From the cell containing the given text, extract its center point as (X, Y) coordinate. 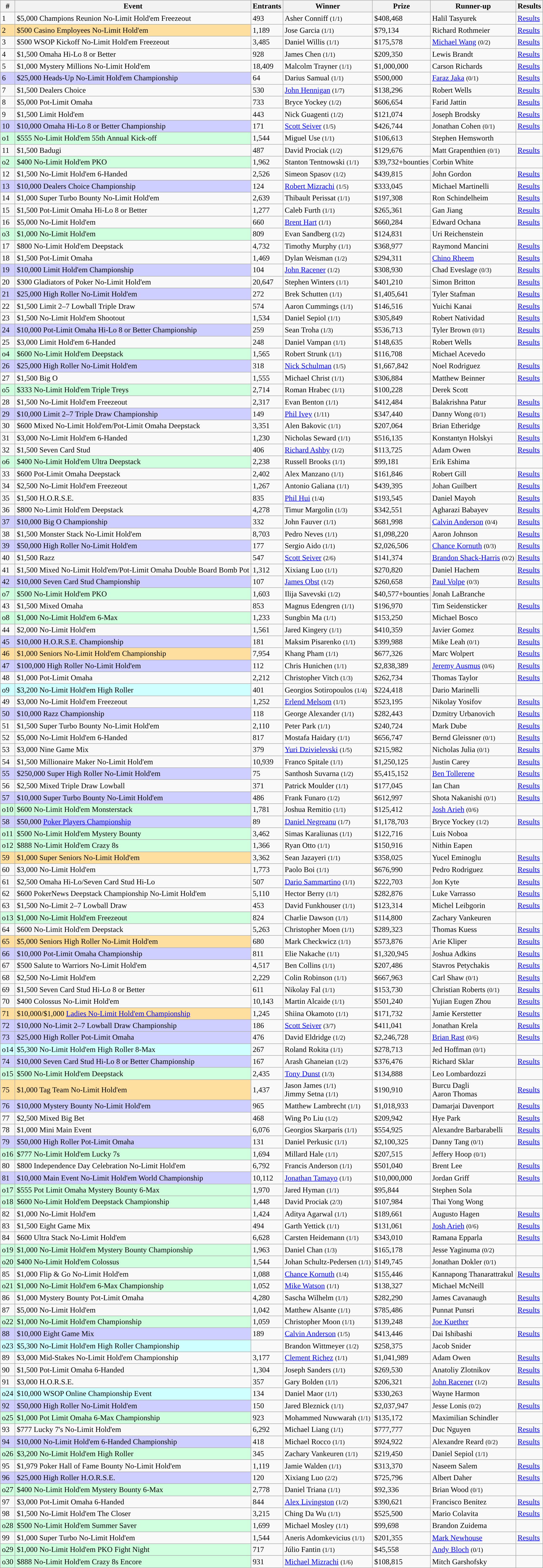
15 (8, 210)
10 (8, 126)
Daniel Maor (1/1) (328, 1394)
Xixiang Luo (1/1) (328, 570)
o6 (8, 462)
Shota Nakanishi (0/1) (473, 798)
$282,443 (401, 714)
$141,374 (401, 558)
$50,000 Poker Players Championship (133, 822)
$10,000 Pot-Limit Omaha Championship (133, 954)
Nikolay Yosifov (473, 702)
177 (267, 546)
Brian Wood (0/1) (473, 1490)
124 (267, 186)
Robert Natividad (473, 318)
David Prociak (2/3) (328, 1202)
Calvin Anderson (0/4) (473, 522)
$400 No-Limit Hold'em Ultra Deepstack (133, 462)
$10,000 Super Turbo Bounty No-Limit Hold'em (133, 798)
o25 (8, 1418)
$1,979 Poker Hall of Fame Bounty No-Limit Hold'em (133, 1466)
$306,884 (401, 378)
Mike Leah (0/1) (473, 642)
$1,500 No-Limit Hold'em Freezeout (133, 402)
40 (8, 558)
$95,844 (401, 1190)
Richard Rothmeier (473, 30)
Jonah LaBranche (473, 594)
47 (8, 666)
Evan Sandberg (1/2) (328, 234)
Sergio Aido (1/1) (328, 546)
67 (8, 966)
$1,500 H.O.R.S.E. (133, 498)
931 (267, 1562)
33 (8, 474)
Christopher Moen (1/1) (328, 930)
76 (8, 1106)
$411,041 (401, 1025)
443 (267, 114)
16 (8, 222)
Matthew Alsante (1/1) (328, 1310)
$250,000 Super High Roller No-Limit Hold'em (133, 774)
Charlie Dawson (1/1) (328, 918)
41 (8, 570)
680 (267, 942)
Mark Checkwicz (1/1) (328, 942)
$1,500 No-Limit Hold'em The Closer (133, 1514)
Agharazi Babayev (473, 510)
817 (267, 738)
493 (267, 18)
406 (267, 450)
Matthew Beinner (473, 378)
$333,045 (401, 186)
272 (267, 294)
Pedro Rodriguez (473, 870)
Alexandre Reard (0/2) (473, 1442)
Jonathan Krela (473, 1025)
$5,415,152 (401, 774)
Roland Rokita (1/1) (328, 1049)
$40,577+bounties (401, 594)
Ramana Epparla (473, 1238)
Damarjai Davenport (473, 1106)
30 (8, 426)
$305,849 (401, 318)
118 (267, 714)
52 (8, 738)
21 (8, 294)
4,517 (267, 966)
Lewis Brandt (473, 54)
$888 No-Limit Hold'em Crazy 8s Encore (133, 1562)
Peter Park (1/1) (328, 726)
186 (267, 1025)
809 (267, 234)
1,119 (267, 1466)
$313,370 (401, 1466)
27 (8, 378)
$399,988 (401, 642)
Carson Richards (473, 66)
68 (8, 978)
90 (8, 1370)
Phil Hui (1/4) (328, 498)
$5,300 No-Limit Hold'em High Roller Championship (133, 1346)
$785,486 (401, 1310)
$201,355 (401, 1538)
$189,661 (401, 1214)
13 (8, 186)
o11 (8, 834)
Gan Jiang (473, 210)
134 (267, 1394)
Mitch Garshofsky (473, 1562)
$1,000 No-Limit Hold'em Mystery Bounty Championship (133, 1250)
Naseem Salem (473, 1466)
$777 Lucky 7's No-Limit Hold'em (133, 1430)
Jeffery Hoop (0/1) (473, 1154)
1,781 (267, 810)
Jordan Griff (473, 1178)
Daniel Triana (1/1) (328, 1490)
69 (8, 990)
$1,178,703 (401, 822)
Daniel Vampan (1/1) (328, 342)
66 (8, 954)
o18 (8, 1202)
1,694 (267, 1154)
2,317 (267, 402)
24 (8, 330)
Paolo Boi (1/1) (328, 870)
Arash Ghaneian (1/2) (328, 1061)
Joseph Brodsky (473, 114)
63 (8, 905)
$3,000 No-Limit Hold'em Freezeout (133, 702)
77 (8, 1118)
Chris Hunichen (1/1) (328, 666)
$129,676 (401, 150)
487 (267, 150)
Jared Kingery (1/1) (328, 630)
$1,000 Super Turbo Bounty No-Limit Hold'em (133, 198)
1,059 (267, 1322)
611 (267, 990)
1,469 (267, 258)
Daniel Negreanu (1/7) (328, 822)
$50,000 High Roller Pot-Limit Omaha (133, 1142)
o9 (8, 690)
Brek Schutten (1/1) (328, 294)
Thomas Taylor (473, 678)
$177,045 (401, 786)
Ching Da Wu (1/1) (328, 1514)
60 (8, 870)
1,230 (267, 438)
Michael Liang (1/1) (328, 1430)
John Fauver (1/1) (328, 522)
3,215 (267, 1514)
Jed Hoffman (0/1) (473, 1049)
$121,074 (401, 114)
$1,500 Dealers Choice (133, 90)
Richard Ashby (1/2) (328, 450)
$500 No-Limit Hold'em PKO (133, 594)
$207,515 (401, 1154)
507 (267, 882)
Danny Wong (0/1) (473, 414)
$573,876 (401, 942)
Erik Eshima (473, 462)
10,143 (267, 1002)
o8 (8, 618)
$300 Gladiators of Poker No-Limit Hold'em (133, 282)
Sean Jazayeri (1/1) (328, 858)
o27 (8, 1490)
Jason James (1/1) Jimmy Setna (1/1) (328, 1089)
o16 (8, 1154)
Maximilian Schindler (473, 1418)
923 (267, 1418)
5,263 (267, 930)
2,435 (267, 1073)
181 (267, 642)
Mark Newhouse (473, 1538)
$10,000 Limit Hold'em Championship (133, 270)
o13 (8, 918)
$92,336 (401, 1490)
31 (8, 438)
Simon Britton (473, 282)
Michael Acevedo (473, 354)
$153,730 (401, 990)
32 (8, 450)
8 (8, 102)
$107,984 (401, 1202)
$501,040 (401, 1166)
$219,450 (401, 1454)
o21 (8, 1286)
$25,000 Heads-Up No-Limit Hold'em Championship (133, 78)
$222,703 (401, 882)
$1,500 Monster Stack No-Limit Hold'em (133, 534)
853 (267, 606)
$600 Ultra Stack No-Limit Hold'em (133, 1238)
$2,026,506 (401, 546)
1 (8, 18)
Jose Garcia (1/1) (328, 30)
Raymond Mancini (473, 246)
John Gordon (473, 174)
$100,228 (401, 390)
2,229 (267, 978)
o28 (8, 1526)
70 (8, 1002)
35 (8, 498)
Alex Manzano (1/1) (328, 474)
$777 No-Limit Hold'em Lucky 7s (133, 1154)
3 (8, 42)
$113,725 (401, 450)
4,732 (267, 246)
$123,314 (401, 905)
o15 (8, 1073)
$660,284 (401, 222)
12 (8, 174)
Mario Colavita (473, 1514)
1,277 (267, 210)
96 (8, 1478)
131 (267, 1142)
120 (267, 1478)
o12 (8, 846)
$5,000 Pot-Limit Omaha (133, 102)
$207,064 (401, 426)
88 (8, 1334)
371 (267, 786)
92 (8, 1406)
o2 (8, 162)
476 (267, 1037)
Simas Karaliunas (1/1) (328, 834)
Matthew Lambrecht (1/1) (328, 1106)
$1,500 No-Limit Hold'em 6-Handed (133, 174)
Brandon Shack-Harris (0/2) (473, 558)
$358,025 (401, 858)
$554,925 (401, 1130)
530 (267, 90)
Hye Park (473, 1118)
2,402 (267, 474)
$413,446 (401, 1334)
267 (267, 1049)
38 (8, 534)
# (8, 6)
Brent Hart (1/1) (328, 222)
Evan Benton (1/1) (328, 402)
$390,621 (401, 1502)
$10,000 Big O Championship (133, 522)
104 (267, 270)
59 (8, 858)
835 (267, 498)
Brandon Wittmeyer (1/2) (328, 1346)
James Cavanaugh (473, 1298)
$3,000 No-Limit Hold'em 6-Handed (133, 438)
$656,747 (401, 738)
Elie Nakache (1/1) (328, 954)
6,292 (267, 1430)
$400 No-Limit Hold'em PKO (133, 162)
Johan Guilbert (473, 486)
$347,440 (401, 414)
$500 No-Limit Hold'em Mystery Bounty (133, 834)
1,437 (267, 1089)
Jamie Kerstetter (473, 1014)
20,647 (267, 282)
$400 Colossus No-Limit Hold'em (133, 1002)
o30 (8, 1562)
1,699 (267, 1526)
$10,000 Seven Card Stud Hi-Lo 8 or Better Championship (133, 1061)
1,233 (267, 618)
2,714 (267, 390)
$1,000 No-Limit Hold'em Championship (133, 1322)
42 (8, 582)
Scott Seiver (1/5) (328, 126)
$1,500 Limit 2–7 Lowball Triple Draw (133, 306)
82 (8, 1214)
2 (8, 30)
$165,178 (401, 1250)
$10,000 Omaha Hi-Lo 8 or Better Championship (133, 126)
$10,000 Main Event No-Limit Hold'em World Championship (133, 1178)
Simeon Spasov (1/2) (328, 174)
Colin Robinson (1/1) (328, 978)
$2,500 No-Limit Hold'em (133, 978)
71 (8, 1014)
Joseph Sanders (1/1) (328, 1370)
9 (8, 114)
$1,000 Mystery Millions No-Limit Hold'em (133, 66)
19 (8, 270)
Mark Dube (473, 726)
$600 No-Limit Hold'em Deepstack Championship (133, 1202)
39 (8, 546)
1,424 (267, 1214)
$408,468 (401, 18)
80 (8, 1166)
$1,500 Badugi (133, 150)
$1,500 Super Turbo Bounty No-Limit Hold'em (133, 726)
Magnus Edengren (1/1) (328, 606)
Zachary Vankeuren (473, 918)
Georgios Sotiropoulos (1/4) (328, 690)
$294,311 (401, 258)
$196,970 (401, 606)
$2,500 No-Limit Hold'em Freezeout (133, 486)
$1,000,000 (401, 66)
20 (8, 282)
$155,446 (401, 1274)
$1,500 Razz (133, 558)
$1,000 No-Limit Hold'em 6-Max (133, 618)
Jesse Yaginuma (0/2) (473, 1250)
$289,323 (401, 930)
$240,724 (401, 726)
$555 Pot Limit Omaha Mystery Bounty 6-Max (133, 1190)
Nithin Eapen (473, 846)
Noel Rodriguez (473, 366)
29 (8, 414)
Johan Schultz-Pedersen (1/1) (328, 1262)
965 (267, 1106)
547 (267, 558)
$600 Pot-Limit Omaha Deepstack (133, 474)
$1,000 Seniors No-Limit Hold'em Championship (133, 654)
Balakrishna Patur (473, 402)
Millard Hale (1/1) (328, 1154)
149 (267, 414)
$270,820 (401, 570)
Chance Kornuth (1/4) (328, 1274)
Wing Po Liu (1/2) (328, 1118)
26 (8, 366)
Antonio Galiana (1/1) (328, 486)
$1,000 No-Limit Hold'em Freezeout (133, 918)
Michael Rocco (1/1) (328, 1442)
o20 (8, 1262)
$139,248 (401, 1322)
$412,484 (401, 402)
167 (267, 1061)
Dzmitry Urbanovich (473, 714)
811 (267, 954)
Carsten Heidemann (1/1) (328, 1238)
83 (8, 1226)
$3,000 Nine Game Mix (133, 750)
Alexandre Barbarabelli (473, 1130)
98 (8, 1514)
4,280 (267, 1298)
$1,500 Mixed No-Limit Hold'em/Pot-Limit Omaha Double Board Bomb Pot (133, 570)
$1,000 Tag Team No-Limit Hold'em (133, 1089)
1,773 (267, 870)
61 (8, 882)
$1,500 No-Limit 2–7 Lowball Draw (133, 905)
$175,578 (401, 42)
o7 (8, 594)
Richard Sklar (473, 1061)
3,462 (267, 834)
$400 No-Limit Hold'em Colossus (133, 1262)
$10,000 Pot-Limit Omaha Hi-Lo 8 or Better Championship (133, 330)
Asher Conniff (1/1) (328, 18)
Ian Chan (473, 786)
$215,982 (401, 750)
$3,000 Limit Hold'em 6-Handed (133, 342)
Konstantyn Holskyi (473, 438)
Tim Seidensticker (473, 606)
$401,210 (401, 282)
David Prociak (1/2) (328, 150)
$1,500 Eight Game Mix (133, 1226)
87 (8, 1310)
Robert Gill (473, 474)
Francisco Benitez (473, 1502)
468 (267, 1118)
Michel Leibgorin (473, 905)
37 (8, 522)
Daniel Chan (1/3) (328, 1250)
$410,359 (401, 630)
$10,000 Dealers Choice Championship (133, 186)
3,177 (267, 1358)
Scott Seiver (3/7) (328, 1025)
Roman Hrabec (1/1) (328, 390)
$278,713 (401, 1049)
94 (8, 1442)
Brian Etheridge (473, 426)
Chino Rheem (473, 258)
o4 (8, 354)
$10,000 No-Limit Hold'em 6-Handed Championship (133, 1442)
733 (267, 102)
36 (8, 510)
$330,263 (401, 1394)
1,970 (267, 1190)
7 (8, 90)
84 (8, 1238)
357 (267, 1382)
717 (267, 1550)
Alen Bakovic (1/1) (328, 426)
$606,654 (401, 102)
99 (8, 1538)
$5,000 Champions Reunion No-Limit Hold'em Freezeout (133, 18)
$10,000 Razz Championship (133, 714)
$1,500 Pot-Limit Omaha Hi-Lo 8 or Better (133, 210)
$600 PokerNews Deepstack Championship No-Limit Hold'em (133, 893)
$1,000 Pot-Limit Omaha (133, 678)
$500,000 (401, 78)
$676,990 (401, 870)
Hector Berry (1/1) (328, 893)
Stephen Winters (1/1) (328, 282)
81 (8, 1178)
Christopher Moon (1/1) (328, 1322)
Yuichi Kanai (473, 306)
Runner-up (473, 6)
$333 No-Limit Hold'em Triple Treys (133, 390)
$368,977 (401, 246)
418 (267, 1442)
$125,412 (401, 810)
Joe Kuether (473, 1322)
Malcolm Trayner (1/1) (328, 66)
Tyler Brown (0/1) (473, 330)
Caleb Furth (1/1) (328, 210)
$5,000 No-Limit Hold'em 6-Handed (133, 738)
Aaron Johnson (473, 534)
Paul Volpe (0/3) (473, 582)
1,052 (267, 1286)
Jared Bleznick (1/1) (328, 1406)
Dylan Weisman (1/2) (328, 258)
Aditya Agarwal (1/1) (328, 1214)
Sean Troha (1/3) (328, 330)
486 (267, 798)
Entrants (267, 6)
Tony Dunst (1/3) (328, 1073)
1,042 (267, 1310)
$400 No-Limit Hold'em Mystery Bounty 6-Max (133, 1490)
Aaron Cummings (1/1) (328, 306)
Nick Guagenti (1/2) (328, 114)
Sascha Wilhelm (1/1) (328, 1298)
$1,041,989 (401, 1358)
$1,000 Super Turbo No-Limit Hold'em (133, 1538)
$1,018,933 (401, 1106)
$260,658 (401, 582)
$725,796 (401, 1478)
$269,530 (401, 1370)
$555 No-Limit Hold'em 55th Annual Kick-off (133, 138)
55 (8, 774)
$777,777 (401, 1430)
Augusto Hagen (473, 1214)
$150,916 (401, 846)
74 (8, 1061)
107 (267, 582)
o3 (8, 234)
Ron Schindelheim (473, 198)
$10,000 Eight Game Mix (133, 1334)
o24 (8, 1394)
Yujian Eugen Zhou (473, 1002)
Jacob Snider (473, 1346)
14 (8, 198)
1,555 (267, 378)
22 (8, 306)
$1,000 No-Limit Hold'em PKO Fight Night (133, 1550)
$525,500 (401, 1514)
248 (267, 342)
6,628 (267, 1238)
$209,350 (401, 54)
73 (8, 1037)
48 (8, 678)
79 (8, 1142)
$1,000 Super Seniors No-Limit Hold'em (133, 858)
58 (8, 822)
Gary Bolden (1/1) (328, 1382)
$197,308 (401, 198)
$2,500 Omaha Hi-Lo/Seven Card Stud Hi-Lo (133, 882)
$5,300 No-Limit Hold'em High Roller 8-Max (133, 1049)
Michael Martinelli (473, 186)
318 (267, 366)
1,534 (267, 318)
$1,500 Limit Hold'em (133, 114)
Stephen Hemsworth (473, 138)
54 (8, 762)
Justin Carey (473, 762)
50 (8, 714)
Wayne Harmon (473, 1394)
$3,000 Mid-Stakes No-Limit Hold'em Championship (133, 1358)
11 (8, 150)
Garth Yettick (1/1) (328, 1226)
1,189 (267, 30)
$536,713 (401, 330)
$108,815 (401, 1562)
Brian Rast (0/6) (473, 1037)
Robert Strunk (1/1) (328, 354)
$2,000 No-Limit Hold'em (133, 630)
$343,010 (401, 1238)
401 (267, 690)
$3,000 No-Limit Hold'em (133, 870)
Michael McNeill (473, 1286)
George Alexander (1/1) (328, 714)
$1,500 Millionaire Maker No-Limit Hold'em (133, 762)
7,954 (267, 654)
3,351 (267, 426)
Kannapong Thanarattrakul (473, 1274)
Luke Varrasso (473, 893)
10,939 (267, 762)
Jonathan Tamayo (1/1) (328, 1178)
1,245 (267, 1014)
Michael Wang (0/2) (473, 42)
Jesse Lonis (0/2) (473, 1406)
57 (8, 798)
$10,000 WSOP Online Championship Event (133, 1394)
$500 Salute to Warriors No-Limit Hold'em (133, 966)
Javier Gomez (473, 630)
$124,831 (401, 234)
844 (267, 1502)
2,639 (267, 198)
6,076 (267, 1130)
$2,037,947 (401, 1406)
Pedro Neves (1/1) (328, 534)
o5 (8, 390)
$1,000 Flip & Go No-Limit Hold'em (133, 1274)
$10,000 Seven Card Stud Championship (133, 582)
Santhosh Suvarna (1/2) (328, 774)
Arie Kliper (473, 942)
5,110 (267, 893)
Leo Lombardozzi (473, 1073)
$122,716 (401, 834)
494 (267, 1226)
Xixiang Luo (2/2) (328, 1478)
4,278 (267, 510)
$3,000 H.O.R.S.E. (133, 1382)
1,252 (267, 702)
43 (8, 606)
332 (267, 522)
1,304 (267, 1370)
Faraz Jaka (0/1) (473, 78)
Jonathan Cohen (0/1) (473, 126)
$39,732+bounties (401, 162)
$523,195 (401, 702)
Brandon Zuidema (473, 1526)
Miguel Use (1/1) (328, 138)
1,561 (267, 630)
Shiina Okamoto (1/1) (328, 1014)
Tyler Stafman (473, 294)
Sungbin Ma (1/1) (328, 618)
1,448 (267, 1202)
Matt Grapenthien (0/1) (473, 150)
Joshua Remitio (1/1) (328, 810)
$1,500 Omaha Hi-Lo 8 or Better (133, 54)
Christopher Vitch (1/3) (328, 678)
$1,500 Seven Card Stud (133, 450)
1,963 (267, 1250)
o14 (8, 1049)
85 (8, 1274)
Corbin White (473, 162)
2,526 (267, 174)
$2,500 Mixed Big Bet (133, 1118)
$153,250 (401, 618)
$516,135 (401, 438)
2,212 (267, 678)
$207,486 (401, 966)
Duc Nguyen (473, 1430)
$681,998 (401, 522)
Daniel Willis (1/1) (328, 42)
o19 (8, 1250)
$1,000 No-Limit Hold'em 6-Max Championship (133, 1286)
Erlend Melsom (1/1) (328, 702)
Nikolay Fal (1/1) (328, 990)
$10,000 Mystery Bounty No-Limit Hold'em (133, 1106)
Thibault Perissat (1/1) (328, 198)
Robert Mizrachi (1/5) (328, 186)
$149,745 (401, 1262)
Thomas Kuess (473, 930)
$924,922 (401, 1442)
Halil Tasyurek (473, 18)
Andy Bloch (0/1) (473, 1550)
45 (8, 642)
$5,000 Seniors High Roller No-Limit Hold'em (133, 942)
$79,134 (401, 30)
$439,815 (401, 174)
Uri Reichenstein (473, 234)
$134,888 (401, 1073)
$500 No-Limit Hold'em Deepstack (133, 1073)
56 (8, 786)
Timur Margolin (1/3) (328, 510)
Daniel Perkusic (1/1) (328, 1142)
$282,876 (401, 893)
Ryan Otto (1/1) (328, 846)
$1,098,220 (401, 534)
$600 No-Limit Hold'em Monsterstack (133, 810)
James Obst (1/2) (328, 582)
1,366 (267, 846)
$600 Mixed No-Limit Hold'em/Pot-Limit Omaha Deepstack (133, 426)
$10,000 H.O.R.S.E. Championship (133, 642)
928 (267, 54)
Chad Eveslage (0/3) (473, 270)
$209,942 (401, 1118)
34 (8, 486)
259 (267, 330)
$45,558 (401, 1550)
1,565 (267, 354)
Maksim Pisarenko (1/1) (328, 642)
$282,290 (401, 1298)
Danny Tang (0/1) (473, 1142)
$25,000 High Roller Pot-Limit Omaha (133, 1037)
$106,613 (401, 138)
Winner (328, 6)
Luis Noboa (473, 834)
$1,500 Pot-Limit Omaha (133, 258)
Frank Funaro (1/2) (328, 798)
Daniel Mayoh (473, 498)
49 (8, 702)
Mostafa Haidary (1/1) (328, 738)
$342,551 (401, 510)
Farid Jattin (473, 102)
$1,000 Pot Limit Omaha 6-Max Championship (133, 1418)
$376,476 (401, 1061)
$1,667,842 (401, 366)
Event (133, 6)
Yuri Dzivielevski (1/5) (328, 750)
o10 (8, 810)
$2,246,728 (401, 1037)
1,603 (267, 594)
$677,326 (401, 654)
Michael Mosley (1/1) (328, 1526)
Dai Ishibashi (473, 1334)
$1,500 Seven Card Stud Hi-Lo 8 or Better (133, 990)
1,312 (267, 570)
2,238 (267, 462)
6 (8, 78)
$800 Independence Day Celebration No-Limit Hold'em (133, 1166)
3,485 (267, 42)
150 (267, 1406)
Jonathan Dokler (0/1) (473, 1262)
$1,500 No-Limit Hold'em Shootout (133, 318)
Dario Marinelli (473, 690)
Joshua Adkins (473, 954)
62 (8, 893)
Daniel Hachem (473, 570)
Jared Hyman (1/1) (328, 1190)
171 (267, 126)
Mohammed Nuwwarah (1/1) (328, 1418)
Brent Lee (473, 1166)
$667,963 (401, 978)
$500 WSOP Kickoff No-Limit Hold'em Freezeout (133, 42)
Russell Brooks (1/1) (328, 462)
28 (8, 402)
$10,000 No-Limit 2–7 Lowball Draw Championship (133, 1025)
86 (8, 1298)
Dario Sammartino (1/1) (328, 882)
$193,545 (401, 498)
$426,744 (401, 126)
5 (8, 66)
$116,708 (401, 354)
$171,732 (401, 1014)
$501,240 (401, 1002)
$2,100,325 (401, 1142)
Calvin Anderson (1/5) (328, 1334)
$1,405,641 (401, 294)
Albert Daher (473, 1478)
23 (8, 318)
John Hennigan (1/7) (328, 90)
44 (8, 630)
David Eldridge (1/2) (328, 1037)
10,112 (267, 1178)
$1,500 Mixed Omaha (133, 606)
$612,997 (401, 798)
$2,500 Mixed Triple Draw Lowball (133, 786)
Ben Collins (1/1) (328, 966)
Jon Kyte (473, 882)
$161,846 (401, 474)
$206,321 (401, 1382)
Stanton Tentnowski (1/1) (328, 162)
345 (267, 1454)
Khang Pham (1/1) (328, 654)
379 (267, 750)
Prize (401, 6)
Nicholas Julia (0/1) (473, 750)
$190,910 (401, 1089)
Michael Bosco (473, 618)
17 (8, 246)
8,703 (267, 534)
Burcu Dagli Aaron Thomas (473, 1089)
$1,250,125 (401, 762)
o26 (8, 1454)
$131,061 (401, 1226)
46 (8, 654)
1,962 (267, 162)
$265,361 (401, 210)
97 (8, 1502)
Michael Christ (1/1) (328, 378)
Phil Ivey (1/11) (328, 414)
$148,635 (401, 342)
$1,500 Big O (133, 378)
Darius Samual (1/1) (328, 78)
18 (8, 258)
o17 (8, 1190)
$262,734 (401, 678)
453 (267, 905)
4 (8, 54)
o29 (8, 1550)
Marc Wolpert (473, 654)
$500 Casino Employees No-Limit Hold'em (133, 30)
Punnat Punsri (473, 1310)
Michael Mizrachi (1/6) (328, 1562)
1,088 (267, 1274)
Mike Watson (1/1) (328, 1286)
o1 (8, 138)
$439,395 (401, 486)
Anatoliy Zlotnikov (473, 1370)
$138,327 (401, 1286)
Martin Alcaide (1/1) (328, 1002)
o22 (8, 1322)
$10,000 Limit 2–7 Triple Draw Championship (133, 414)
Thai Yong Wong (473, 1202)
Francis Anderson (1/1) (328, 1166)
Patrick Moulder (1/1) (328, 786)
93 (8, 1430)
Aneris Adomkevicius (1/1) (328, 1538)
$2,838,389 (401, 666)
3,362 (267, 858)
$224,418 (401, 690)
$146,516 (401, 306)
$258,375 (401, 1346)
$138,296 (401, 90)
$3,000 Pot-Limit Omaha 6-Handed (133, 1502)
6,792 (267, 1166)
o23 (8, 1346)
Alex Livingston (1/2) (328, 1502)
Nick Schulman (1/5) (328, 366)
Ilija Savevski (1/2) (328, 594)
51 (8, 726)
95 (8, 1466)
Stavros Petychakis (473, 966)
Edward Ochana (473, 222)
78 (8, 1130)
$1,500 Pot-Limit Omaha 6-Handed (133, 1370)
53 (8, 750)
91 (8, 1382)
824 (267, 918)
$1,320,945 (401, 954)
25 (8, 342)
$1,000 Mystery Bounty Pot-Limit Omaha (133, 1298)
1,267 (267, 486)
$99,698 (401, 1526)
Timothy Murphy (1/1) (328, 246)
$99,181 (401, 462)
$888 No-Limit Hold'em Crazy 8s (133, 846)
65 (8, 942)
James Chen (1/1) (328, 54)
Jeremy Ausmus (0/6) (473, 666)
Yucel Eminoglu (473, 858)
$308,930 (401, 270)
189 (267, 1334)
Chance Kornuth (0/3) (473, 546)
2,778 (267, 1490)
Scott Seiver (2/6) (328, 558)
David Funkhouser (1/1) (328, 905)
Ben Tollerene (473, 774)
Clement Richez (1/1) (328, 1358)
660 (267, 222)
112 (267, 666)
Georgios Skarparis (1/1) (328, 1130)
Stephen Sola (473, 1190)
Júlio Fantin (1/1) (328, 1550)
574 (267, 306)
Nicholas Seward (1/1) (328, 438)
$500 No-Limit Hold'em Summer Saver (133, 1526)
72 (8, 1025)
$10,000/$1,000 Ladies No-Limit Hold'em Championship (133, 1014)
$114,800 (401, 918)
18,409 (267, 66)
$1,000 Mini Main Event (133, 1130)
$100,000 High Roller No-Limit Hold'em (133, 666)
Jamie Walden (1/1) (328, 1466)
$10,000,000 (401, 1178)
Bernd Gleissner (0/1) (473, 738)
Derek Scott (473, 390)
$135,172 (401, 1418)
Franco Spitale (1/1) (328, 762)
2,110 (267, 726)
Christian Roberts (0/1) (473, 990)
$25,000 High Roller H.O.R.S.E. (133, 1478)
Zachary Vankeuren (1/1) (328, 1454)
Carl Shaw (0/1) (473, 978)
